Search for the cell housing the specified text and yield its [x, y] center coordinate. 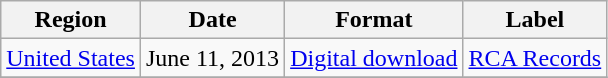
Region [71, 20]
United States [71, 58]
Digital download [374, 58]
Label [535, 20]
RCA Records [535, 58]
Date [212, 20]
June 11, 2013 [212, 58]
Format [374, 20]
